Determine the [x, y] coordinate at the center of the cell enclosing the given text.  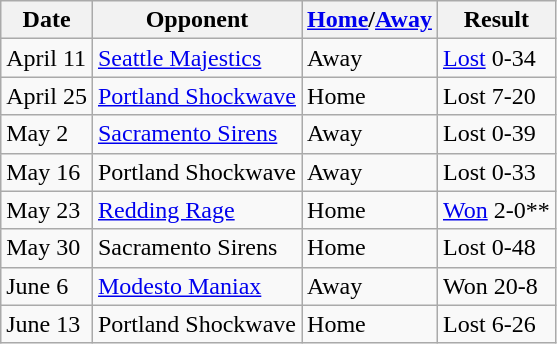
Lost 0-48 [496, 248]
Won 20-8 [496, 286]
Lost 0-39 [496, 134]
Lost 0-33 [496, 172]
April 25 [47, 96]
Lost 0-34 [496, 58]
May 16 [47, 172]
May 30 [47, 248]
April 11 [47, 58]
Opponent [196, 20]
Result [496, 20]
Won 2-0** [496, 210]
Lost 7-20 [496, 96]
Modesto Maniax [196, 286]
Date [47, 20]
May 2 [47, 134]
Home/Away [370, 20]
Lost 6-26 [496, 324]
May 23 [47, 210]
Seattle Majestics [196, 58]
Redding Rage [196, 210]
June 13 [47, 324]
June 6 [47, 286]
